For the text-containing cell, return its midpoint in [X, Y] coordinate format. 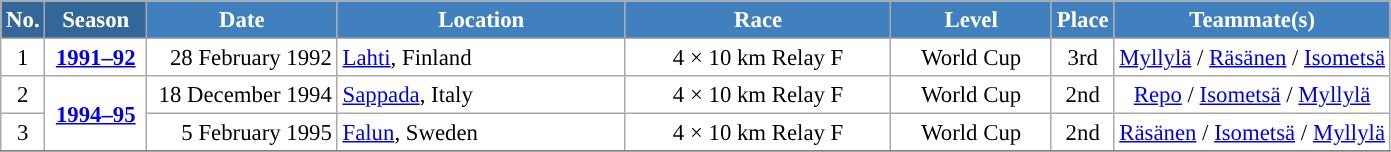
Sappada, Italy [481, 95]
1994–95 [96, 114]
Myllylä / Räsänen / Isometsä [1252, 58]
Place [1082, 20]
Date [242, 20]
No. [23, 20]
Race [758, 20]
28 February 1992 [242, 58]
Falun, Sweden [481, 133]
Räsänen / Isometsä / Myllylä [1252, 133]
Lahti, Finland [481, 58]
3 [23, 133]
2 [23, 95]
Level [972, 20]
Repo / Isometsä / Myllylä [1252, 95]
18 December 1994 [242, 95]
Season [96, 20]
Location [481, 20]
3rd [1082, 58]
1991–92 [96, 58]
Teammate(s) [1252, 20]
1 [23, 58]
5 February 1995 [242, 133]
